Determine the (X, Y) coordinate at the center of the cell enclosing the given text.  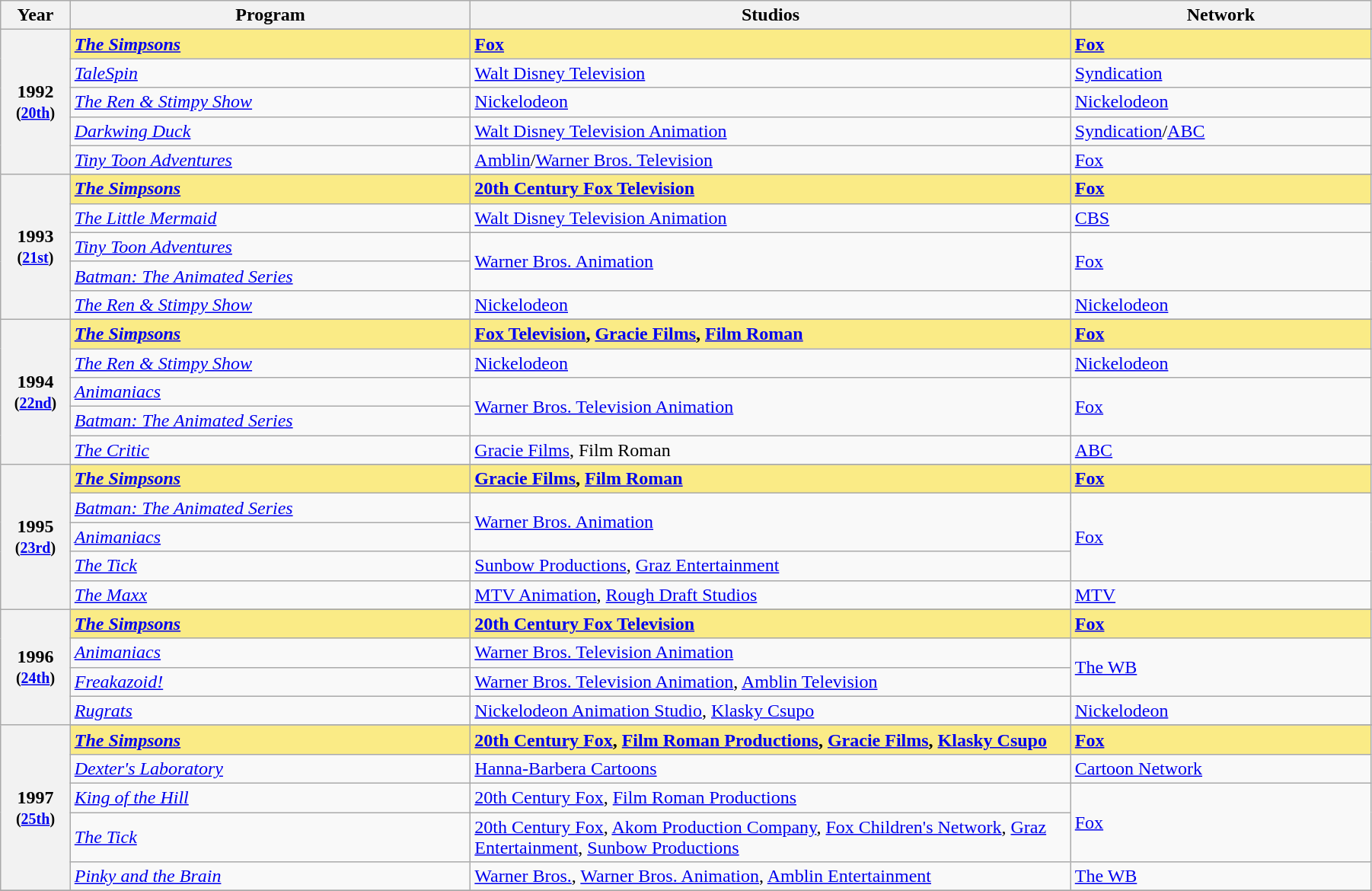
Pinky and the Brain (270, 877)
Hanna-Barbera Cartoons (771, 768)
Walt Disney Television (771, 73)
Rugrats (270, 711)
1992 (20th) (36, 102)
20th Century Fox, Film Roman Productions, Gracie Films, Klasky Csupo (771, 739)
20th Century Fox, Akom Production Company, Fox Children's Network, Graz Entertainment, Sunbow Productions (771, 836)
CBS (1220, 218)
20th Century Fox, Film Roman Productions (771, 797)
Darkwing Duck (270, 131)
Warner Bros., Warner Bros. Animation, Amblin Entertainment (771, 877)
The Maxx (270, 595)
Fox Television, Gracie Films, Film Roman (771, 334)
TaleSpin (270, 73)
1997 (25th) (36, 807)
Syndication (1220, 73)
MTV (1220, 595)
1993 (21st) (36, 247)
ABC (1220, 450)
Freakazoid! (270, 682)
Warner Bros. Television Animation, Amblin Television (771, 682)
Sunbow Productions, Graz Entertainment (771, 566)
Network (1220, 15)
Cartoon Network (1220, 768)
King of the Hill (270, 797)
Program (270, 15)
The Little Mermaid (270, 218)
1995 (23rd) (36, 537)
Dexter's Laboratory (270, 768)
Nickelodeon Animation Studio, Klasky Csupo (771, 711)
1996 (24th) (36, 667)
Studios (771, 15)
Syndication/ABC (1220, 131)
The Critic (270, 450)
Year (36, 15)
1994 (22nd) (36, 391)
MTV Animation, Rough Draft Studios (771, 595)
Amblin/Warner Bros. Television (771, 160)
